Capture the cell that displays the provided text and extract its [X, Y] central coordinate. 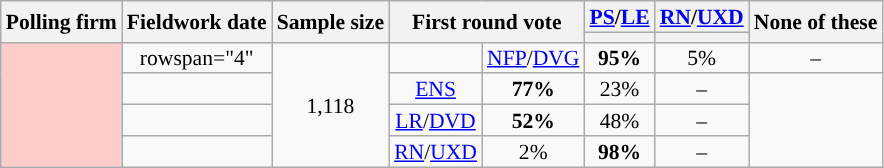
Polling firm [62, 22]
PS/LE [620, 16]
98% [620, 152]
95% [620, 58]
ENS [436, 90]
23% [620, 90]
1,118 [330, 104]
NFP/DVG [534, 58]
Fieldwork date [197, 22]
rowspan="4" [197, 58]
5% [702, 58]
First round vote [486, 22]
Sample size [330, 22]
LR/DVD [436, 120]
None of these [816, 22]
2% [534, 152]
77% [534, 90]
48% [620, 120]
52% [534, 120]
